Provide the [X, Y] coordinate of the cell's center where the given text is located.  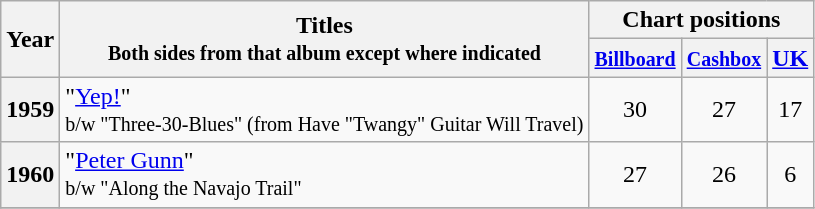
"Yep!"b/w "Three-30-Blues" (from Have "Twangy" Guitar Will Travel) [324, 110]
1960 [30, 174]
UK [790, 58]
TitlesBoth sides from that album except where indicated [324, 39]
Billboard [635, 58]
Cashbox [724, 58]
6 [790, 174]
1959 [30, 110]
30 [635, 110]
17 [790, 110]
Year [30, 39]
26 [724, 174]
"Peter Gunn"b/w "Along the Navajo Trail" [324, 174]
Chart positions [702, 20]
